Scan for the cell matching the given text and deliver its (X, Y) coordinate at center. 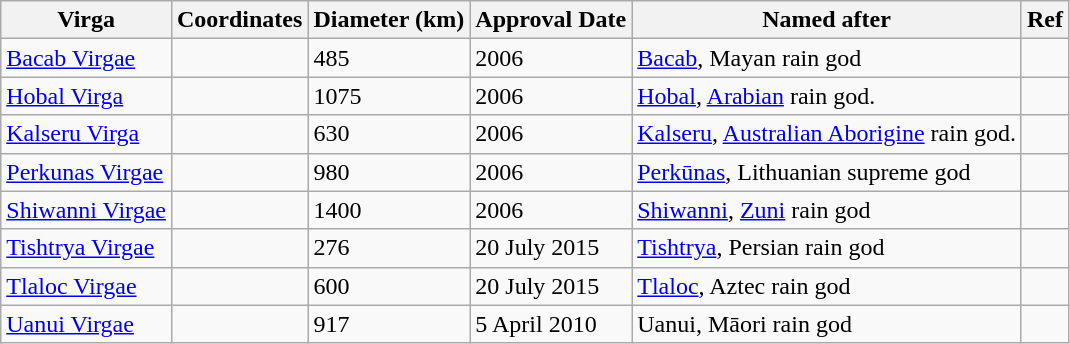
600 (389, 286)
Coordinates (239, 20)
Tishtrya Virgae (86, 248)
Tlaloc, Aztec rain god (827, 286)
Tlaloc Virgae (86, 286)
Perkūnas, Lithuanian supreme god (827, 172)
Uanui Virgae (86, 324)
Perkunas Virgae (86, 172)
Kalseru, Australian Aborigine rain god. (827, 134)
Bacab, Mayan rain god (827, 58)
Bacab Virgae (86, 58)
Hobal Virga (86, 96)
Kalseru Virga (86, 134)
Approval Date (551, 20)
Uanui, Māori rain god (827, 324)
Diameter (km) (389, 20)
Hobal, Arabian rain god. (827, 96)
980 (389, 172)
917 (389, 324)
630 (389, 134)
5 April 2010 (551, 324)
Tishtrya, Persian rain god (827, 248)
Virga (86, 20)
Ref (1044, 20)
485 (389, 58)
Named after (827, 20)
1075 (389, 96)
Shiwanni Virgae (86, 210)
Shiwanni, Zuni rain god (827, 210)
276 (389, 248)
1400 (389, 210)
